Pinpoint the cell where the given text exists, returning its [X, Y] midpoint coordinate. 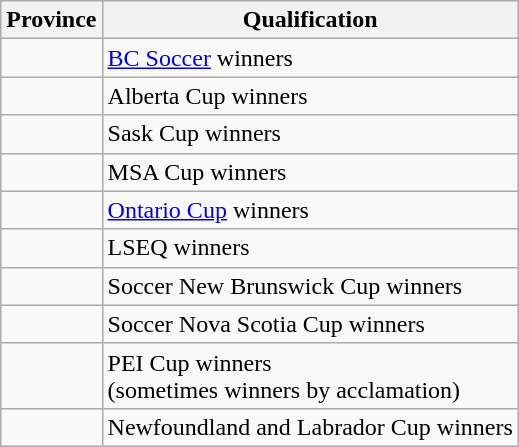
Soccer Nova Scotia Cup winners [310, 324]
Ontario Cup winners [310, 210]
Sask Cup winners [310, 134]
Qualification [310, 20]
Province [52, 20]
Newfoundland and Labrador Cup winners [310, 427]
Alberta Cup winners [310, 96]
PEI Cup winners(sometimes winners by acclamation) [310, 376]
MSA Cup winners [310, 172]
Soccer New Brunswick Cup winners [310, 286]
BC Soccer winners [310, 58]
LSEQ winners [310, 248]
